Identify which cell holds the provided text, then report its (x, y) central coordinate. 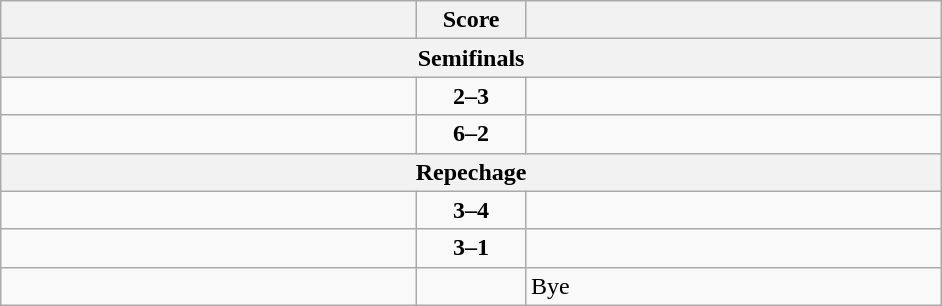
3–1 (472, 248)
Semifinals (472, 58)
3–4 (472, 210)
Repechage (472, 172)
Bye (733, 286)
Score (472, 20)
2–3 (472, 96)
6–2 (472, 134)
